Pinpoint the cell where the given text exists, returning its (X, Y) midpoint coordinate. 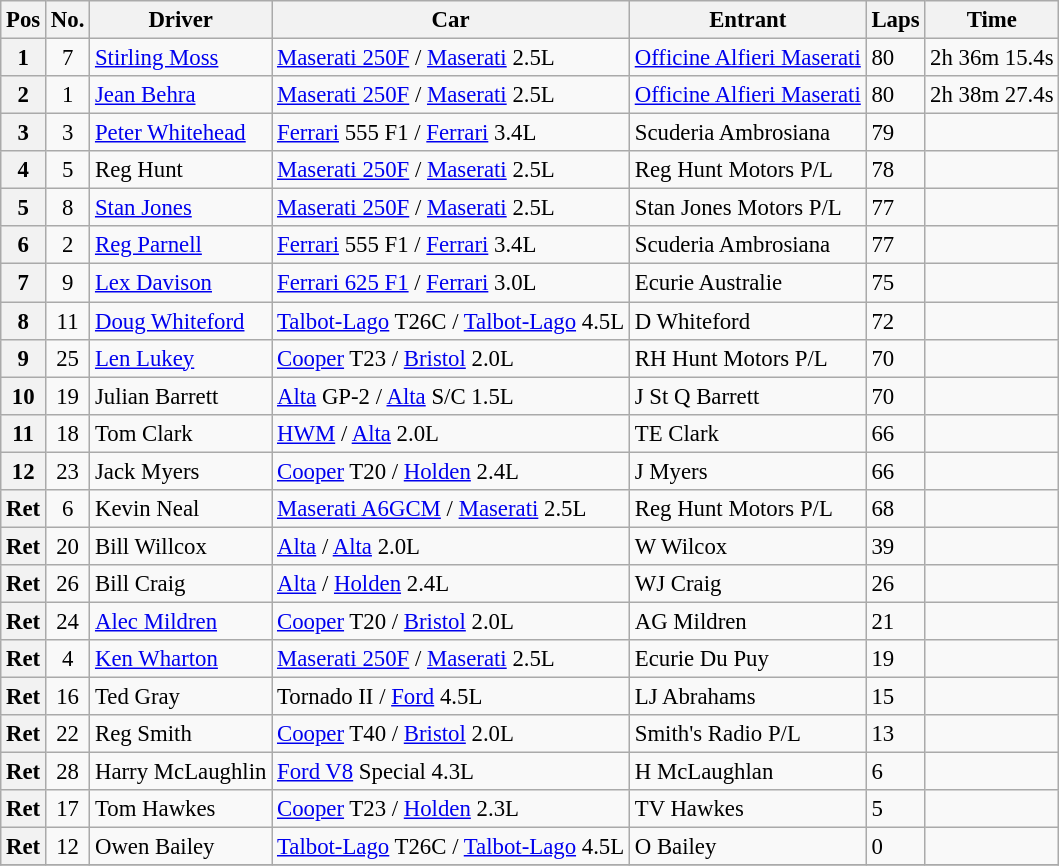
17 (68, 809)
Alec Mildren (181, 621)
Jack Myers (181, 471)
Alta GP-2 / Alta S/C 1.5L (451, 396)
Time (992, 20)
Ecurie Du Puy (748, 659)
TE Clark (748, 433)
Stan Jones Motors P/L (748, 208)
Reg Parnell (181, 245)
Bill Craig (181, 584)
18 (68, 433)
Bill Willcox (181, 546)
J Myers (748, 471)
Julian Barrett (181, 396)
20 (68, 546)
25 (68, 358)
2h 38m 27.4s (992, 95)
Cooper T23 / Holden 2.3L (451, 809)
75 (896, 283)
Tom Clark (181, 433)
0 (896, 847)
15 (896, 697)
Driver (181, 20)
Owen Bailey (181, 847)
Ken Wharton (181, 659)
28 (68, 772)
Harry McLaughlin (181, 772)
78 (896, 170)
Peter Whitehead (181, 133)
Laps (896, 20)
WJ Craig (748, 584)
Ecurie Australie (748, 283)
Len Lukey (181, 358)
O Bailey (748, 847)
Smith's Radio P/L (748, 734)
Cooper T20 / Bristol 2.0L (451, 621)
Reg Smith (181, 734)
Jean Behra (181, 95)
39 (896, 546)
HWM / Alta 2.0L (451, 433)
10 (24, 396)
RH Hunt Motors P/L (748, 358)
Cooper T20 / Holden 2.4L (451, 471)
W Wilcox (748, 546)
79 (896, 133)
23 (68, 471)
LJ Abrahams (748, 697)
72 (896, 321)
2h 36m 15.4s (992, 58)
Car (451, 20)
No. (68, 20)
J St Q Barrett (748, 396)
Ted Gray (181, 697)
21 (896, 621)
TV Hawkes (748, 809)
D Whiteford (748, 321)
Doug Whiteford (181, 321)
68 (896, 509)
Kevin Neal (181, 509)
16 (68, 697)
AG Mildren (748, 621)
Ferrari 625 F1 / Ferrari 3.0L (451, 283)
Lex Davison (181, 283)
Cooper T40 / Bristol 2.0L (451, 734)
Maserati A6GCM / Maserati 2.5L (451, 509)
Ford V8 Special 4.3L (451, 772)
Alta / Alta 2.0L (451, 546)
Tom Hawkes (181, 809)
24 (68, 621)
22 (68, 734)
Stirling Moss (181, 58)
Entrant (748, 20)
H McLaughlan (748, 772)
Stan Jones (181, 208)
Pos (24, 20)
Alta / Holden 2.4L (451, 584)
Reg Hunt (181, 170)
13 (896, 734)
Cooper T23 / Bristol 2.0L (451, 358)
Tornado II / Ford 4.5L (451, 697)
